Locate the cell with the specified text and output its (X, Y) center coordinate. 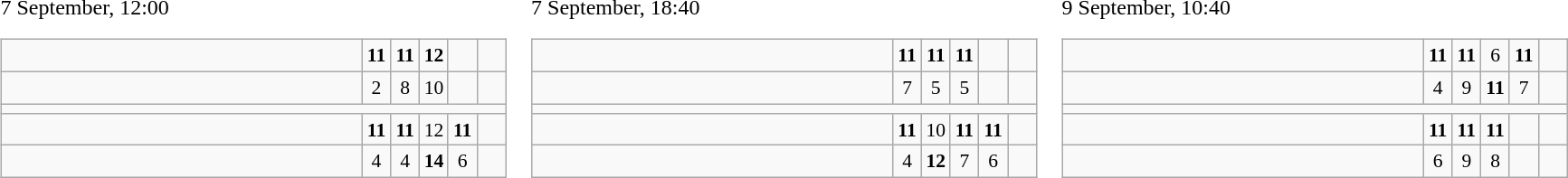
14 (434, 162)
2 (376, 88)
